Identify which cell holds the provided text, then report its [x, y] central coordinate. 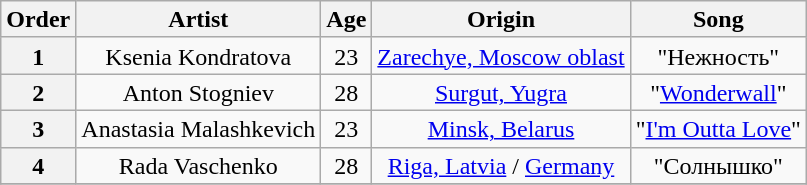
"Солнышко" [718, 166]
Artist [198, 20]
"Нежность" [718, 56]
Zarechye, Moscow oblast [501, 56]
2 [38, 92]
"I'm Outta Love" [718, 128]
Anastasia Malashkevich [198, 128]
"Wonderwall" [718, 92]
Surgut, Yugra [501, 92]
Age [346, 20]
Order [38, 20]
4 [38, 166]
Minsk, Belarus [501, 128]
1 [38, 56]
Riga, Latvia / Germany [501, 166]
Ksenia Kondratova [198, 56]
Anton Stogniev [198, 92]
Rada Vaschenko [198, 166]
Origin [501, 20]
Song [718, 20]
3 [38, 128]
